Scan for the cell matching the given text and deliver its [x, y] coordinate at center. 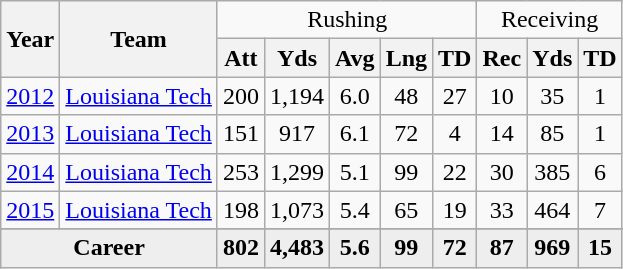
65 [406, 210]
464 [552, 210]
87 [502, 248]
2014 [30, 172]
2012 [30, 96]
969 [552, 248]
6.0 [356, 96]
5.6 [356, 248]
151 [240, 134]
14 [502, 134]
200 [240, 96]
198 [240, 210]
Rec [502, 58]
Lng [406, 58]
7 [600, 210]
385 [552, 172]
2015 [30, 210]
Year [30, 39]
4,483 [296, 248]
917 [296, 134]
Att [240, 58]
48 [406, 96]
1,073 [296, 210]
10 [502, 96]
802 [240, 248]
27 [455, 96]
19 [455, 210]
Rushing [347, 20]
6 [600, 172]
5.4 [356, 210]
1,299 [296, 172]
15 [600, 248]
30 [502, 172]
6.1 [356, 134]
33 [502, 210]
5.1 [356, 172]
Career [110, 248]
1,194 [296, 96]
85 [552, 134]
35 [552, 96]
Avg [356, 58]
Receiving [550, 20]
Team [139, 39]
2013 [30, 134]
22 [455, 172]
253 [240, 172]
4 [455, 134]
